Return the (x, y) coordinate for the center point of the cell that contains the specified text.  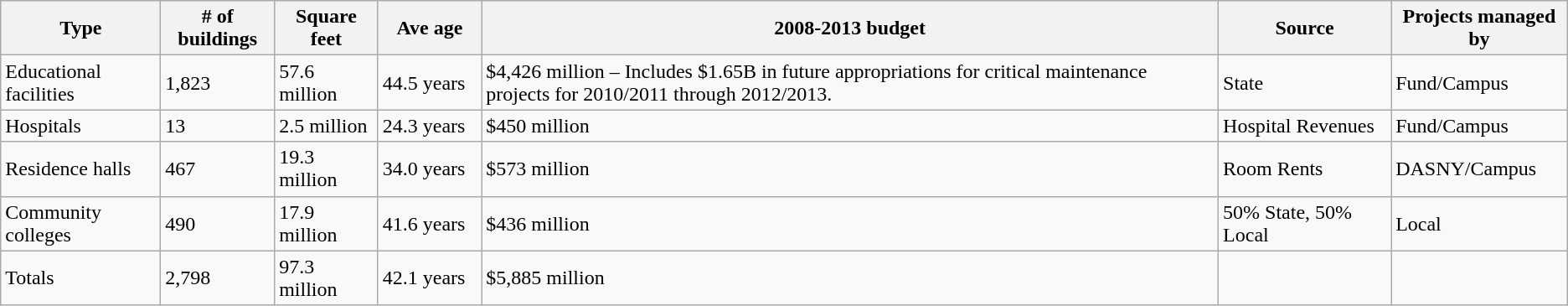
490 (218, 223)
17.9 million (327, 223)
44.5 years (430, 82)
$4,426 million – Includes $1.65B in future appropriations for critical maintenance projects for 2010/2011 through 2012/2013. (850, 82)
97.3 million (327, 278)
2008-2013 budget (850, 29)
42.1 years (430, 278)
DASNY/Campus (1479, 169)
2,798 (218, 278)
Local (1479, 223)
1,823 (218, 82)
Ave age (430, 29)
19.3 million (327, 169)
$573 million (850, 169)
2.5 million (327, 126)
57.6 million (327, 82)
Community colleges (80, 223)
Totals (80, 278)
24.3 years (430, 126)
34.0 years (430, 169)
Square feet (327, 29)
Residence halls (80, 169)
Source (1305, 29)
50% State, 50% Local (1305, 223)
State (1305, 82)
$5,885 million (850, 278)
$436 million (850, 223)
$450 million (850, 126)
Projects managed by (1479, 29)
Hospitals (80, 126)
Hospital Revenues (1305, 126)
13 (218, 126)
# of buildings (218, 29)
Type (80, 29)
41.6 years (430, 223)
467 (218, 169)
Educational facilities (80, 82)
Room Rents (1305, 169)
